Capture the cell that displays the provided text and extract its [x, y] central coordinate. 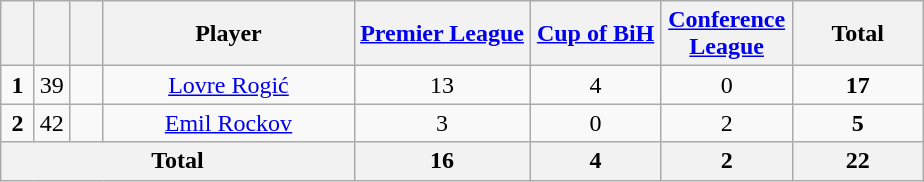
5 [858, 123]
Player [228, 34]
13 [442, 85]
22 [858, 161]
Conference League [726, 34]
3 [442, 123]
16 [442, 161]
Cup of BiH [596, 34]
Emil Rockov [228, 123]
17 [858, 85]
42 [52, 123]
Premier League [442, 34]
Lovre Rogić [228, 85]
1 [18, 85]
39 [52, 85]
